Find where the given text appears and provide that cell's center as (X, Y) coordinate. 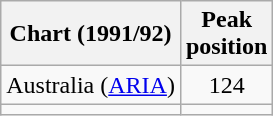
124 (226, 85)
Australia (ARIA) (91, 85)
Peakposition (226, 34)
Chart (1991/92) (91, 34)
